Determine the (X, Y) coordinate at the center of the cell enclosing the given text.  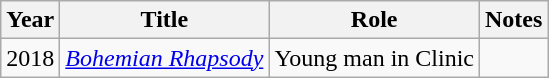
Notes (514, 20)
Young man in Clinic (374, 58)
Year (30, 20)
Bohemian Rhapsody (164, 58)
Title (164, 20)
Role (374, 20)
2018 (30, 58)
